Output the (X, Y) coordinate of the center of the cell containing the given text.  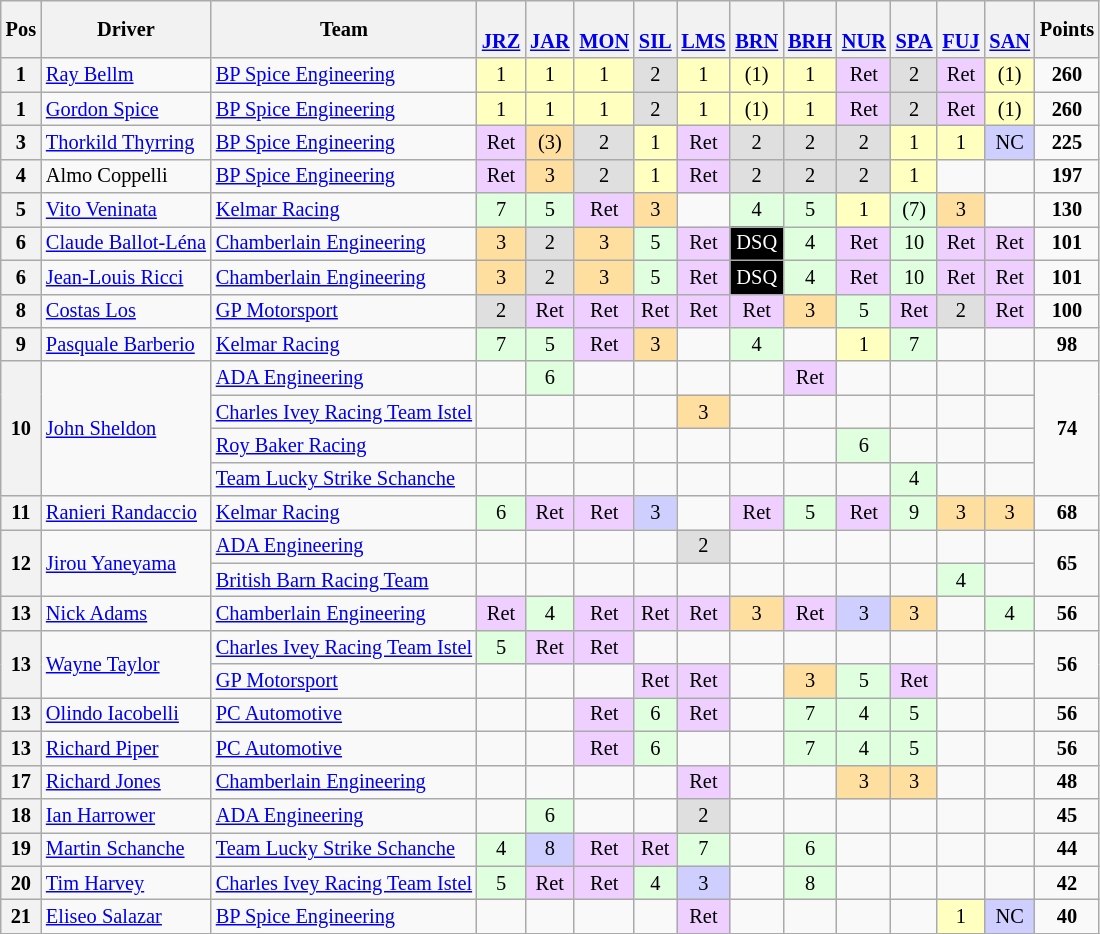
Pasquale Barberio (126, 344)
BRH (810, 29)
Eliseo Salazar (126, 916)
SAN (1009, 29)
SPA (914, 29)
Thorkild Thyrring (126, 142)
JRZ (501, 29)
12 (21, 562)
20 (21, 883)
Costas Los (126, 311)
MON (604, 29)
Ray Bellm (126, 75)
(7) (914, 210)
FUJ (960, 29)
Ranieri Randaccio (126, 513)
Wayne Taylor (126, 664)
42 (1067, 883)
Richard Piper (126, 748)
65 (1067, 562)
Richard Jones (126, 782)
Claude Ballot-Léna (126, 243)
Jean-Louis Ricci (126, 277)
Team (344, 29)
John Sheldon (126, 428)
197 (1067, 176)
Jirou Yaneyama (126, 562)
Nick Adams (126, 613)
74 (1067, 428)
Driver (126, 29)
BRN (756, 29)
Pos (21, 29)
Martin Schanche (126, 849)
100 (1067, 311)
68 (1067, 513)
Roy Baker Racing (344, 445)
Vito Veninata (126, 210)
11 (21, 513)
225 (1067, 142)
SIL (656, 29)
130 (1067, 210)
48 (1067, 782)
Gordon Spice (126, 109)
Almo Coppelli (126, 176)
Olindo Iacobelli (126, 714)
40 (1067, 916)
18 (21, 815)
Ian Harrower (126, 815)
19 (21, 849)
LMS (703, 29)
17 (21, 782)
45 (1067, 815)
98 (1067, 344)
(3) (550, 142)
Tim Harvey (126, 883)
JAR (550, 29)
NUR (864, 29)
21 (21, 916)
44 (1067, 849)
Points (1067, 29)
British Barn Racing Team (344, 580)
